Return the (X, Y) coordinate for the center point of the cell that contains the specified text.  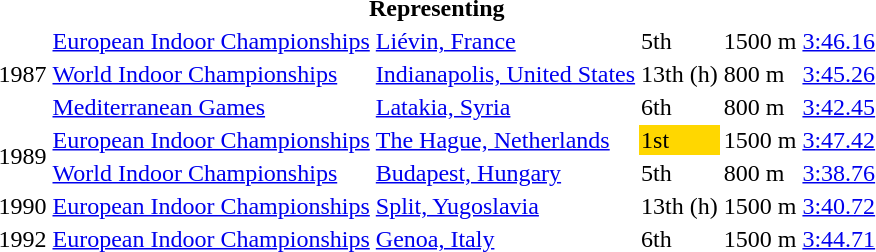
Latakia, Syria (505, 107)
1st (680, 140)
Liévin, France (505, 41)
Split, Yugoslavia (505, 206)
Indianapolis, United States (505, 74)
Budapest, Hungary (505, 173)
The Hague, Netherlands (505, 140)
Mediterranean Games (211, 107)
6th (680, 107)
